Identify which cell holds the provided text, then report its (X, Y) central coordinate. 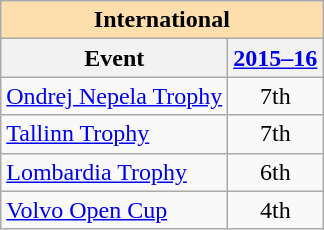
Lombardia Trophy (114, 172)
6th (276, 172)
Tallinn Trophy (114, 134)
Event (114, 58)
4th (276, 210)
International (162, 20)
Volvo Open Cup (114, 210)
2015–16 (276, 58)
Ondrej Nepela Trophy (114, 96)
